Return [X, Y] of the center of cell containing provided text 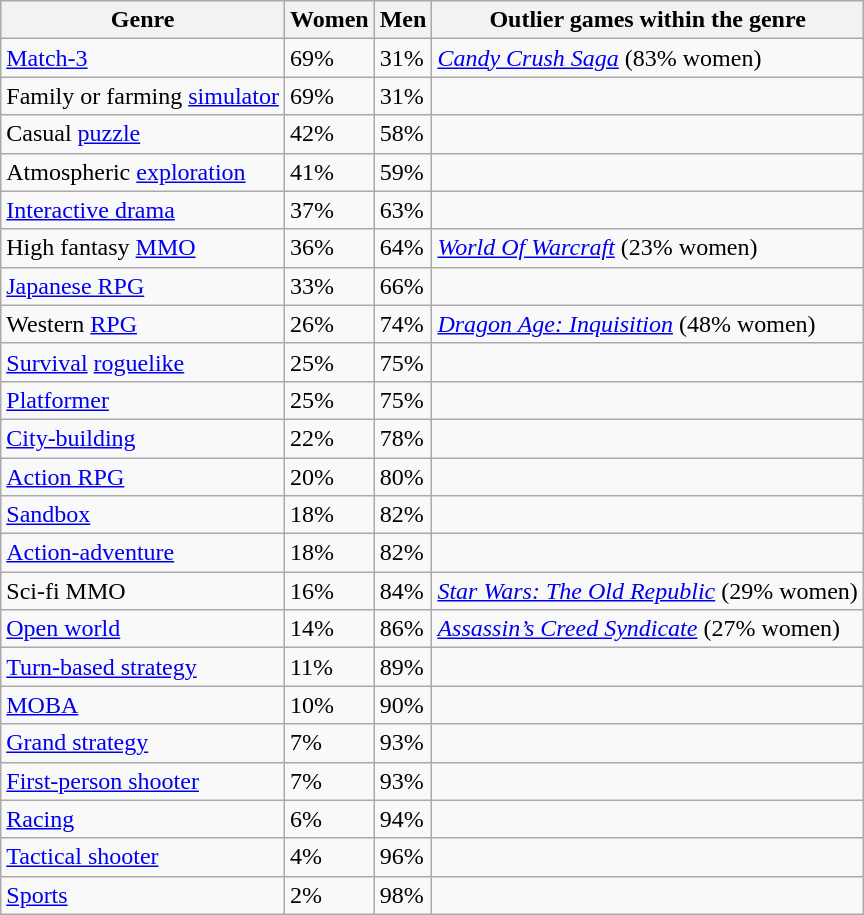
58% [403, 134]
Women [329, 20]
MOBA [143, 705]
64% [403, 248]
4% [329, 857]
High fantasy MMO [143, 248]
89% [403, 667]
Men [403, 20]
98% [403, 895]
66% [403, 286]
36% [329, 248]
Action RPG [143, 477]
22% [329, 438]
63% [403, 210]
84% [403, 591]
Interactive drama [143, 210]
59% [403, 172]
Grand strategy [143, 743]
Action-adventure [143, 553]
42% [329, 134]
Genre [143, 20]
Sandbox [143, 515]
94% [403, 819]
Assassin’s Creed Syndicate (27% women) [648, 629]
20% [329, 477]
6% [329, 819]
City-building [143, 438]
90% [403, 705]
Atmospheric exploration [143, 172]
Star Wars: The Old Republic (29% women) [648, 591]
Survival roguelike [143, 362]
Tactical shooter [143, 857]
Casual puzzle [143, 134]
80% [403, 477]
Outlier games within the genre [648, 20]
World Of Warcraft (23% women) [648, 248]
Platformer [143, 400]
2% [329, 895]
41% [329, 172]
10% [329, 705]
Match-3 [143, 58]
14% [329, 629]
86% [403, 629]
Japanese RPG [143, 286]
Western RPG [143, 324]
11% [329, 667]
Turn-based strategy [143, 667]
37% [329, 210]
Candy Crush Saga (83% women) [648, 58]
Racing [143, 819]
First-person shooter [143, 781]
Open world [143, 629]
Sports [143, 895]
78% [403, 438]
74% [403, 324]
Dragon Age: Inquisition (48% women) [648, 324]
Family or farming simulator [143, 96]
Sci-fi MMO [143, 591]
33% [329, 286]
16% [329, 591]
96% [403, 857]
26% [329, 324]
